Determine the (x, y) coordinate at the center of the cell enclosing the given text.  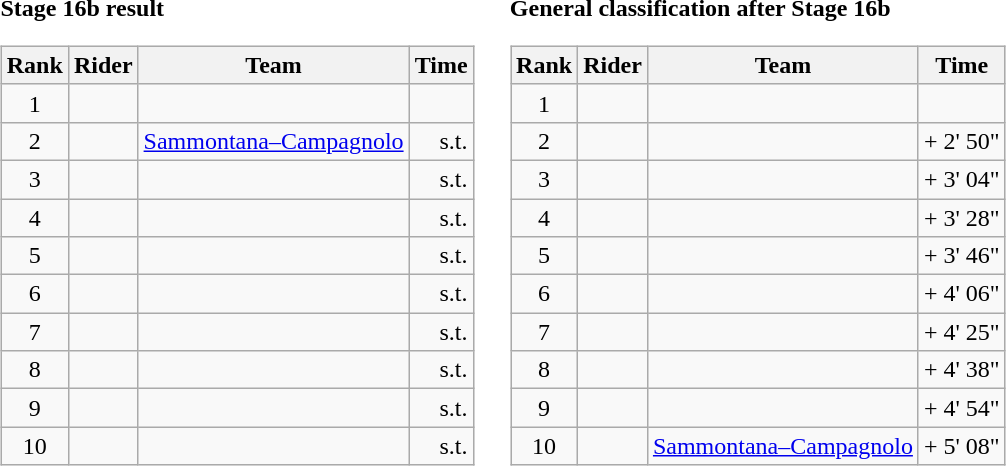
+ 3' 46" (962, 256)
+ 3' 04" (962, 179)
+ 4' 06" (962, 294)
+ 4' 54" (962, 408)
+ 4' 25" (962, 332)
+ 3' 28" (962, 217)
+ 2' 50" (962, 141)
+ 4' 38" (962, 370)
+ 5' 08" (962, 446)
